Detect which cell encompasses the target text, then output its [X, Y] center coordinate. 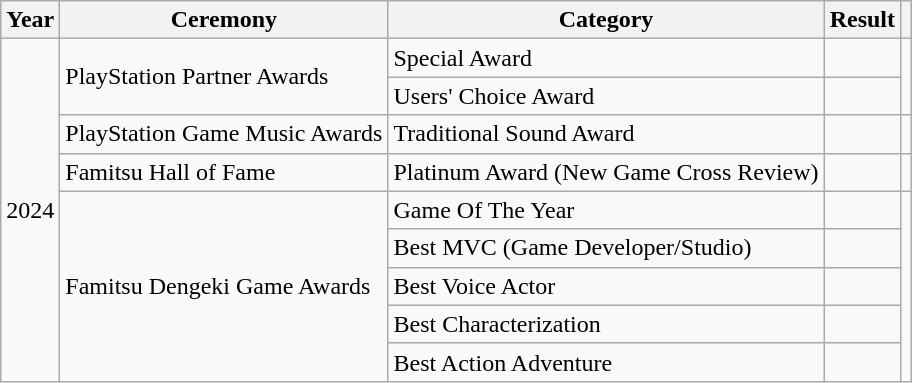
Best Voice Actor [606, 286]
Result [862, 20]
Famitsu Hall of Fame [224, 172]
Best Characterization [606, 324]
PlayStation Partner Awards [224, 77]
Ceremony [224, 20]
Traditional Sound Award [606, 134]
Famitsu Dengeki Game Awards [224, 286]
Year [30, 20]
Category [606, 20]
Best Action Adventure [606, 362]
Best MVC (Game Developer/Studio) [606, 248]
Users' Choice Award [606, 96]
Platinum Award (New Game Cross Review) [606, 172]
Special Award [606, 58]
Game Of The Year [606, 210]
PlayStation Game Music Awards [224, 134]
2024 [30, 210]
